Identify which cell holds the provided text, then report its (X, Y) central coordinate. 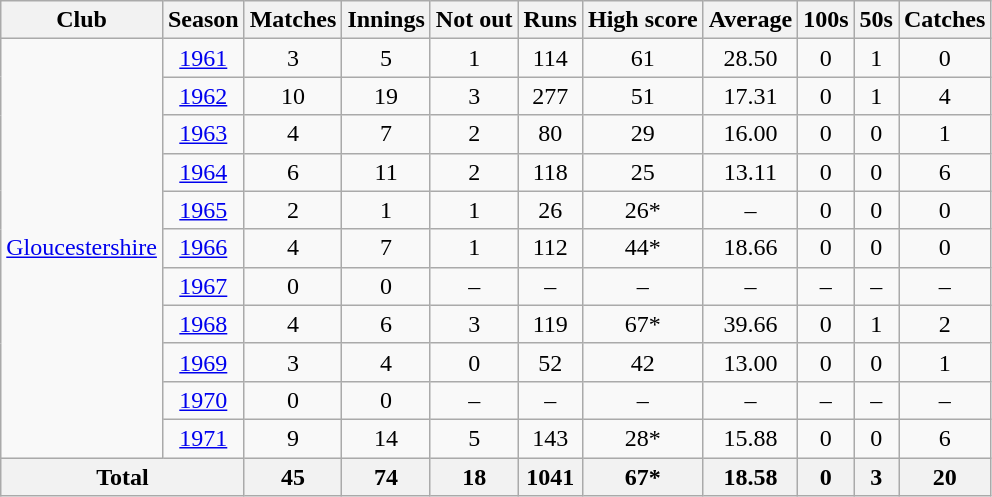
9 (293, 438)
28.50 (750, 58)
18.58 (750, 477)
277 (550, 96)
1971 (203, 438)
13.00 (750, 362)
28* (642, 438)
15.88 (750, 438)
1962 (203, 96)
1963 (203, 134)
42 (642, 362)
Runs (550, 20)
1961 (203, 58)
Average (750, 20)
61 (642, 58)
14 (386, 438)
1970 (203, 400)
118 (550, 172)
Gloucestershire (82, 248)
1967 (203, 286)
25 (642, 172)
50s (876, 20)
1969 (203, 362)
Innings (386, 20)
Total (122, 477)
39.66 (750, 324)
High score (642, 20)
45 (293, 477)
80 (550, 134)
Not out (474, 20)
112 (550, 248)
Club (82, 20)
Matches (293, 20)
Catches (944, 20)
16.00 (750, 134)
19 (386, 96)
143 (550, 438)
1968 (203, 324)
52 (550, 362)
1041 (550, 477)
119 (550, 324)
17.31 (750, 96)
11 (386, 172)
51 (642, 96)
100s (826, 20)
18.66 (750, 248)
29 (642, 134)
44* (642, 248)
26 (550, 210)
1964 (203, 172)
1966 (203, 248)
114 (550, 58)
10 (293, 96)
26* (642, 210)
Season (203, 20)
13.11 (750, 172)
74 (386, 477)
20 (944, 477)
1965 (203, 210)
18 (474, 477)
